Find where the given text appears and provide that cell's center as [x, y] coordinate. 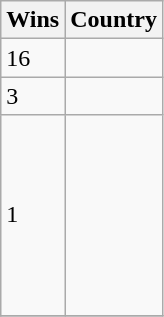
3 [33, 96]
Wins [33, 20]
Country [114, 20]
1 [33, 215]
16 [33, 58]
